Detect which cell encompasses the target text, then output its (X, Y) center coordinate. 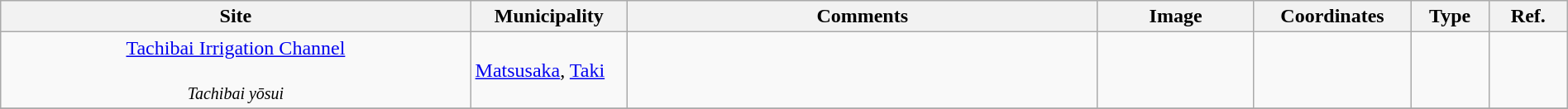
Tachibai Irrigation ChannelTachibai yōsui (236, 70)
Ref. (1528, 17)
Image (1176, 17)
Municipality (549, 17)
Site (236, 17)
Comments (863, 17)
Type (1451, 17)
Coordinates (1331, 17)
Matsusaka, Taki (549, 70)
